Output the (X, Y) coordinate of the center of the cell containing the given text.  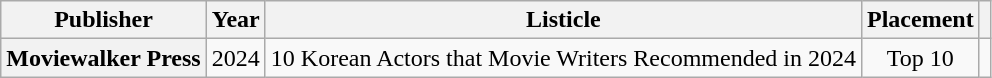
Listicle (563, 20)
Publisher (104, 20)
Placement (920, 20)
Year (236, 20)
10 Korean Actors that Movie Writers Recommended in 2024 (563, 58)
Top 10 (920, 58)
Moviewalker Press (104, 58)
2024 (236, 58)
